Extract the [X, Y] coordinate from the center of the cell holding the provided text.  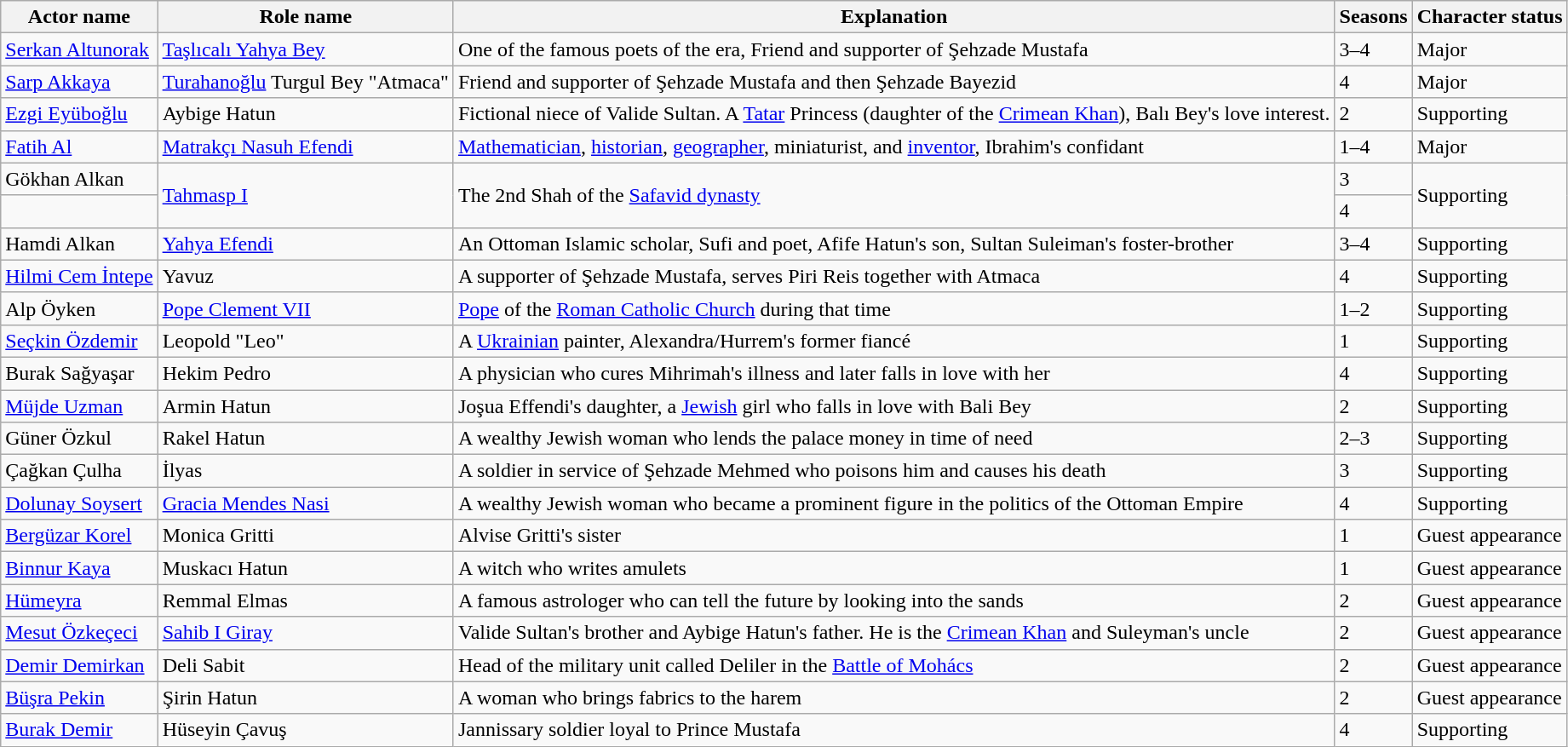
Alvise Gritti's sister [894, 536]
One of the famous poets of the era, Friend and supporter of Şehzade Mustafa [894, 49]
Çağkan Çulha [79, 471]
Burak Sağyaşar [79, 373]
Deli Sabit [305, 665]
Büşra Pekin [79, 698]
Sahib I Giray [305, 633]
A wealthy Jewish woman who became a prominent figure in the politics of the Ottoman Empire [894, 503]
A soldier in service of Şehzade Mehmed who poisons him and causes his death [894, 471]
Head of the military unit called Deliler in the Battle of Mohács [894, 665]
Tahmasp I [305, 195]
The 2nd Shah of the Safavid dynasty [894, 195]
Monica Gritti [305, 536]
Gracia Mendes Nasi [305, 503]
Güner Özkul [79, 439]
Aybige Hatun [305, 114]
Yahya Efendi [305, 244]
Seçkin Özdemir [79, 341]
An Ottoman Islamic scholar, Sufi and poet, Afife Hatun's son, Sultan Suleiman's foster-brother [894, 244]
A woman who brings fabrics to the harem [894, 698]
Hümeyra [79, 600]
Yavuz [305, 276]
Pope of the Roman Catholic Church during that time [894, 308]
A wealthy Jewish woman who lends the palace money in time of need [894, 439]
Hilmi Cem İntepe [79, 276]
Müjde Uzman [79, 406]
Turahanoğlu Turgul Bey "Atmaca" [305, 82]
Serkan Altunorak [79, 49]
Mesut Özkeçeci [79, 633]
1–2 [1373, 308]
1–4 [1373, 147]
Burak Demir [79, 730]
Armin Hatun [305, 406]
Friend and supporter of Şehzade Mustafa and then Şehzade Bayezid [894, 82]
Jannissary soldier loyal to Prince Mustafa [894, 730]
Explanation [894, 17]
A witch who writes amulets [894, 568]
Character status [1490, 17]
Şirin Hatun [305, 698]
Taşlıcalı Yahya Bey [305, 49]
Ezgi Eyüboğlu [79, 114]
Hüseyin Çavuş [305, 730]
Sarp Akkaya [79, 82]
A supporter of Şehzade Mustafa, serves Piri Reis together with Atmaca [894, 276]
Fatih Al [79, 147]
Demir Demirkan [79, 665]
Hekim Pedro [305, 373]
Gökhan Alkan [79, 179]
Binnur Kaya [79, 568]
Remmal Elmas [305, 600]
Muskacı Hatun [305, 568]
Rakel Hatun [305, 439]
A famous astrologer who can tell the future by looking into the sands [894, 600]
Dolunay Soysert [79, 503]
A Ukrainian painter, Alexandra/Hurrem's former fiancé [894, 341]
Fictional niece of Valide Sultan. A Tatar Princess (daughter of the Crimean Khan), Balı Bey's love interest. [894, 114]
Valide Sultan's brother and Aybige Hatun's father. He is the Crimean Khan and Suleyman's uncle [894, 633]
Alp Öyken [79, 308]
Bergüzar Korel [79, 536]
İlyas [305, 471]
Matrakçı Nasuh Efendi [305, 147]
Leopold "Leo" [305, 341]
Role name [305, 17]
2–3 [1373, 439]
A physician who cures Mihrimah's illness and later falls in love with her [894, 373]
Hamdi Alkan [79, 244]
Pope Clement VII [305, 308]
Actor name [79, 17]
Joşua Effendi's daughter, a Jewish girl who falls in love with Bali Bey [894, 406]
Mathematician, historian, geographer, miniaturist, and inventor, Ibrahim's confidant [894, 147]
Seasons [1373, 17]
